Pinpoint the cell where the given text exists, returning its (x, y) midpoint coordinate. 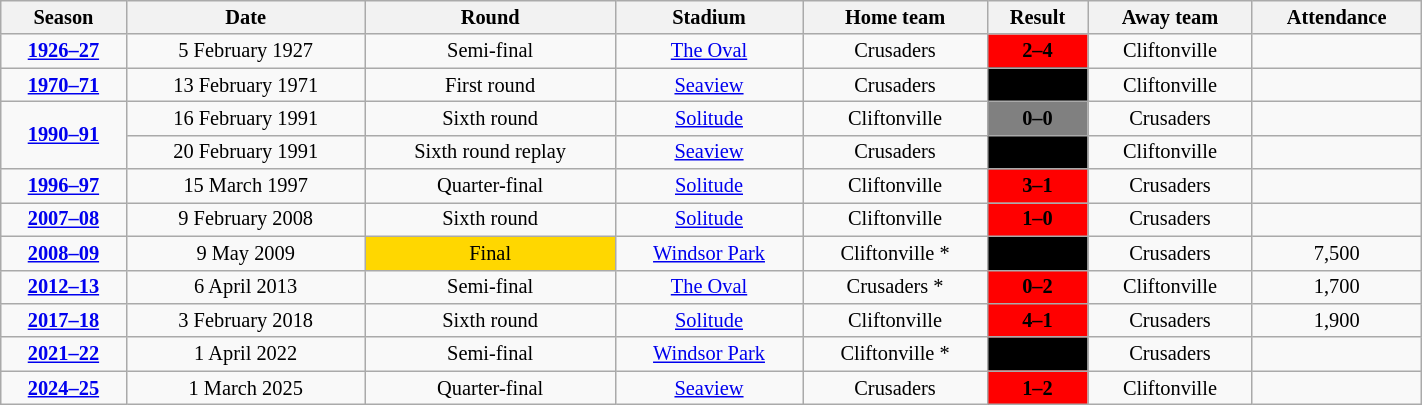
Attendance (1336, 17)
4–1 (1038, 320)
20 February 1991 (246, 152)
1,900 (1336, 320)
0–2 (1038, 287)
9 May 2009 (246, 253)
7,500 (1336, 253)
1970–71 (64, 85)
15 March 1997 (246, 186)
Stadium (709, 17)
Away team (1170, 17)
1,700 (1336, 287)
Round (490, 17)
1990–91 (64, 134)
2017–18 (64, 320)
16 February 1991 (246, 118)
2007–08 (64, 219)
2021–22 (64, 354)
1–0 (1038, 219)
6 April 2013 (246, 287)
0–1 (1038, 253)
9 February 2008 (246, 219)
2–4 (1038, 51)
5 February 1927 (246, 51)
Date (246, 17)
2008–09 (64, 253)
1 March 2025 (246, 388)
1926–27 (64, 51)
Final (490, 253)
13 February 1971 (246, 85)
Crusaders * (895, 287)
Result (1038, 17)
3 February 2018 (246, 320)
2024–25 (64, 388)
1 April 2022 (246, 354)
2012–13 (64, 287)
Sixth round replay (490, 152)
Home team (895, 17)
Season (64, 17)
0–0 (1038, 118)
First round (490, 85)
3–2 (1038, 152)
1996–97 (64, 186)
